For the text-containing cell, return its midpoint in [X, Y] coordinate format. 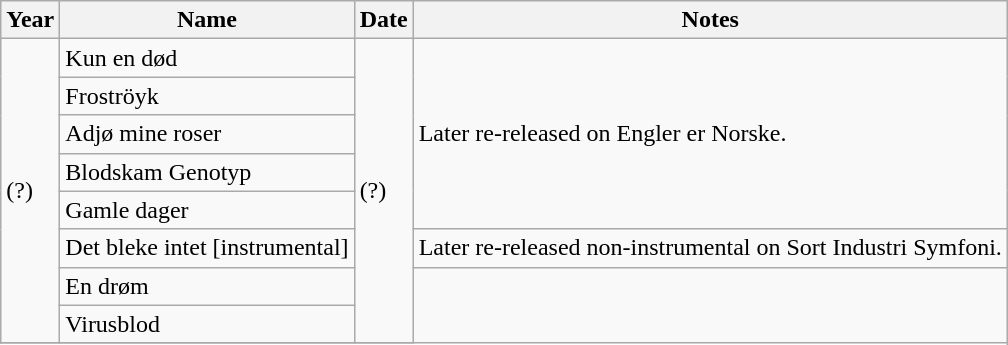
Gamle dager [207, 210]
Blodskam Genotyp [207, 172]
Notes [710, 20]
Virusblod [207, 324]
Det bleke intet [instrumental] [207, 248]
Later re-released on Engler er Norske. [710, 134]
Froströyk [207, 96]
Later re-released non-instrumental on Sort Industri Symfoni. [710, 248]
Year [30, 20]
Name [207, 20]
Adjø mine roser [207, 134]
Date [384, 20]
En drøm [207, 286]
Kun en død [207, 58]
